Locate the cell with the specified text and output its [x, y] center coordinate. 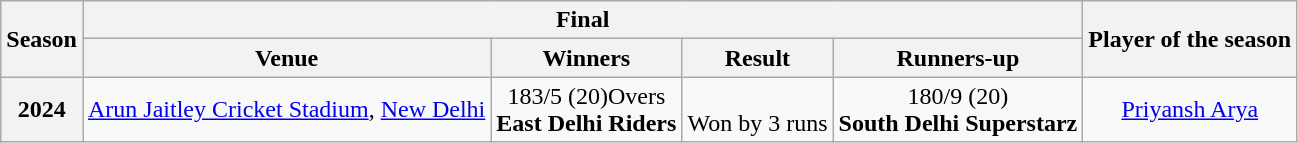
2024 [42, 110]
Season [42, 39]
Arun Jaitley Cricket Stadium, New Delhi [286, 110]
Winners [586, 58]
Priyansh Arya [1190, 110]
Result [758, 58]
Runners-up [958, 58]
Won by 3 runs [758, 110]
Venue [286, 58]
180/9 (20)South Delhi Superstarz [958, 110]
Final [582, 20]
Player of the season [1190, 39]
183/5 (20)Overs East Delhi Riders [586, 110]
